From the cell containing the given text, extract its center point as (X, Y) coordinate. 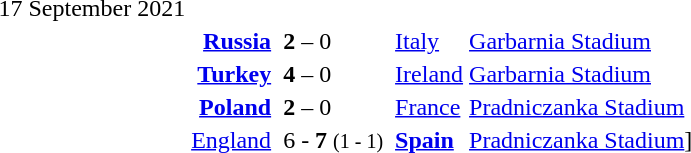
Italy (430, 41)
France (430, 107)
Poland (232, 107)
4 – 0 (334, 74)
Turkey (232, 74)
Ireland (430, 74)
Russia (232, 41)
